Search for the cell housing the specified text and yield its [X, Y] center coordinate. 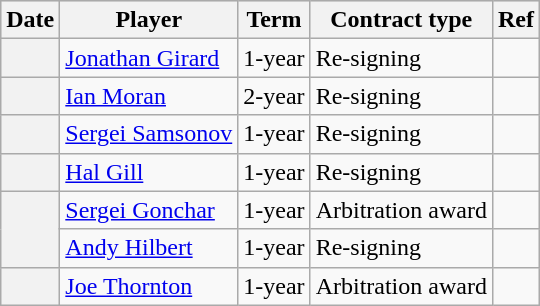
Joe Thornton [149, 286]
Term [274, 20]
Andy Hilbert [149, 248]
2-year [274, 96]
Player [149, 20]
Jonathan Girard [149, 58]
Contract type [401, 20]
Sergei Gonchar [149, 210]
Date [30, 20]
Ian Moran [149, 96]
Sergei Samsonov [149, 134]
Hal Gill [149, 172]
Ref [516, 20]
